Return the (X, Y) coordinate for the center point of the cell that contains the specified text.  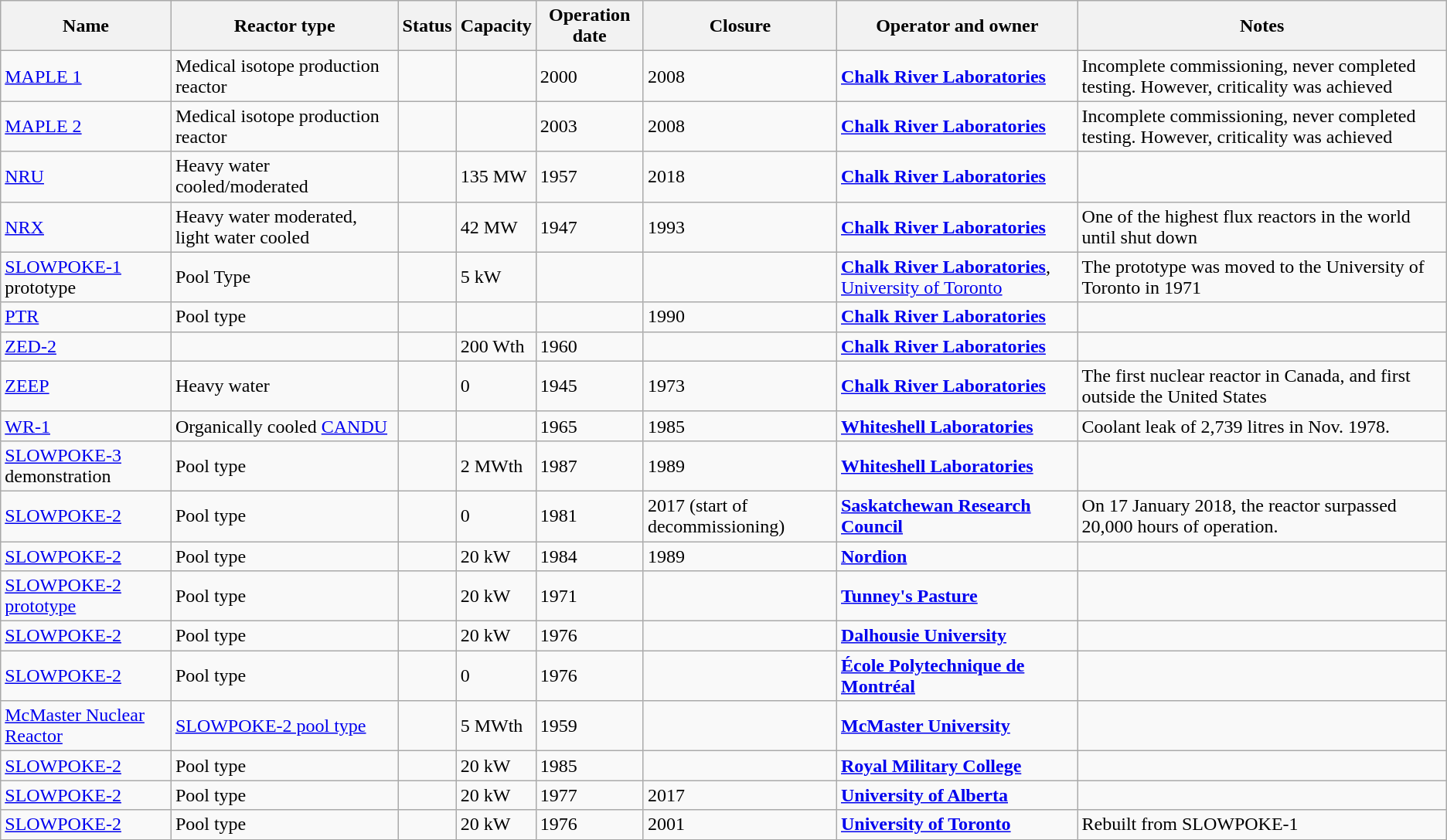
Royal Military College (957, 766)
1981 (589, 516)
SLOWPOKE-3 demonstration (87, 465)
University of Alberta (957, 795)
ZED-2 (87, 346)
2000 (589, 76)
1965 (589, 426)
1945 (589, 386)
2001 (740, 825)
1971 (589, 597)
On 17 January 2018, the reactor surpassed 20,000 hours of operation. (1261, 516)
Saskatchewan Research Council (957, 516)
NRX (87, 227)
Coolant leak of 2,739 litres in Nov. 1978. (1261, 426)
NRU (87, 176)
ZEEP (87, 386)
SLOWPOKE-2 prototype (87, 597)
5 MWth (496, 726)
Rebuilt from SLOWPOKE-1 (1261, 825)
2018 (740, 176)
1960 (589, 346)
1973 (740, 386)
MAPLE 1 (87, 76)
Closure (740, 26)
Pool Type (284, 277)
University of Toronto (957, 825)
Heavy water (284, 386)
Notes (1261, 26)
MAPLE 2 (87, 127)
2017 (start of decommissioning) (740, 516)
Heavy water moderated, light water cooled (284, 227)
1984 (589, 556)
Capacity (496, 26)
1987 (589, 465)
1990 (740, 317)
The first nuclear reactor in Canada, and first outside the United States (1261, 386)
2 MWth (496, 465)
Reactor type (284, 26)
2017 (740, 795)
Dalhousie University (957, 636)
42 MW (496, 227)
2003 (589, 127)
1993 (740, 227)
Name (87, 26)
The prototype was moved to the University of Toronto in 1971 (1261, 277)
WR-1 (87, 426)
McMaster Nuclear Reactor (87, 726)
École Polytechnique de Montréal (957, 675)
McMaster University (957, 726)
5 kW (496, 277)
Operation date (589, 26)
Tunney's Pasture (957, 597)
135 MW (496, 176)
1947 (589, 227)
Heavy water cooled/moderated (284, 176)
SLOWPOKE-2 pool type (284, 726)
Nordion (957, 556)
1957 (589, 176)
1977 (589, 795)
SLOWPOKE-1 prototype (87, 277)
Organically cooled CANDU (284, 426)
Status (427, 26)
PTR (87, 317)
200 Wth (496, 346)
One of the highest flux reactors in the world until shut down (1261, 227)
Operator and owner (957, 26)
Chalk River Laboratories, University of Toronto (957, 277)
1959 (589, 726)
